Extract the (x, y) coordinate from the center of the cell holding the provided text.  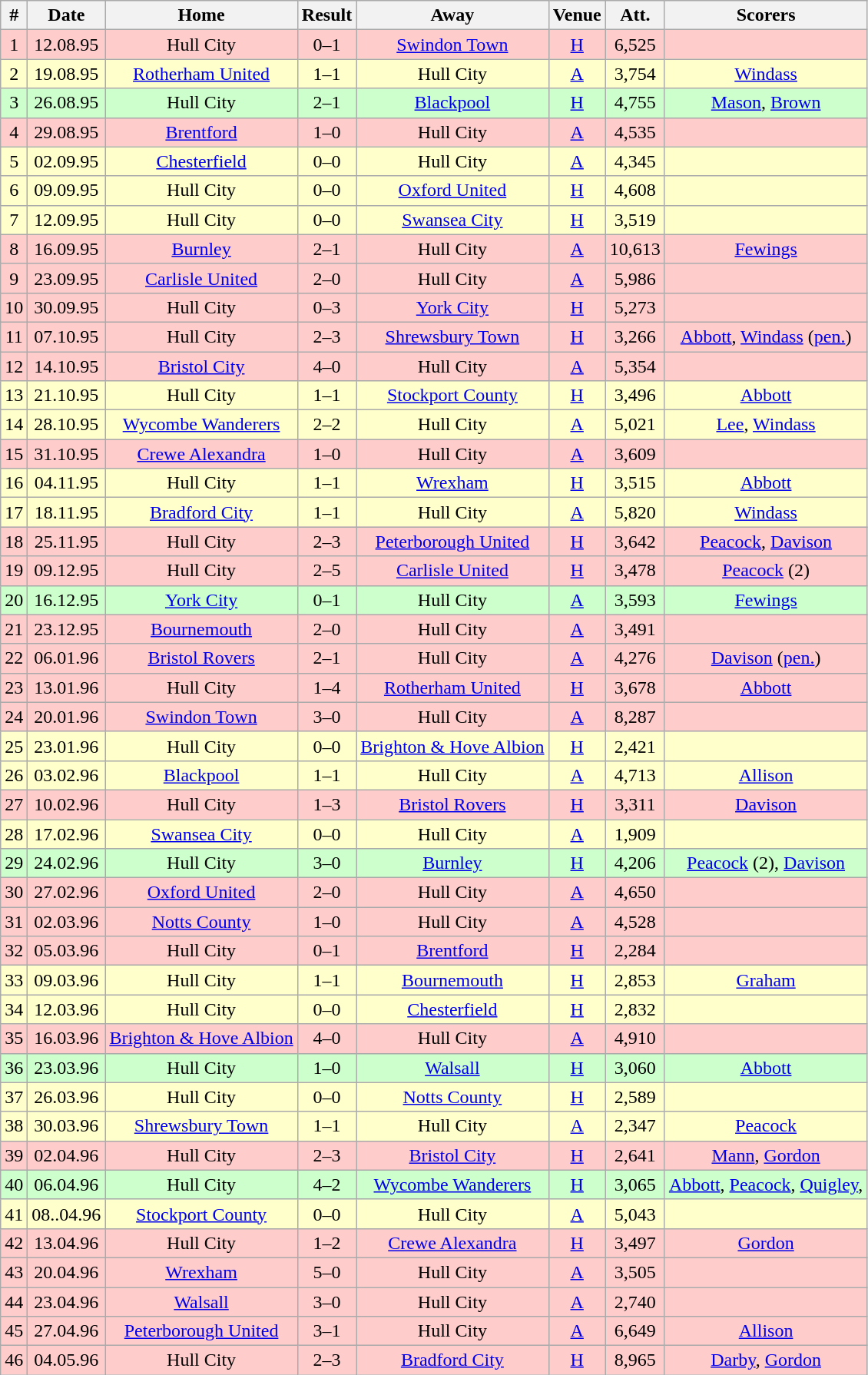
21 (14, 629)
Result (326, 15)
2,740 (634, 1302)
22 (14, 658)
31.10.95 (66, 454)
18 (14, 542)
Peacock (765, 1126)
3,593 (634, 600)
8 (14, 249)
34 (14, 1009)
3,491 (634, 629)
20.04.96 (66, 1272)
4,535 (634, 132)
23.12.95 (66, 629)
2,284 (634, 951)
5,273 (634, 307)
40 (14, 1184)
14.10.95 (66, 366)
2,832 (634, 1009)
05.03.96 (66, 951)
23 (14, 687)
37 (14, 1097)
32 (14, 951)
10 (14, 307)
3,519 (634, 220)
02.09.95 (66, 161)
13.04.96 (66, 1243)
08..04.96 (66, 1214)
3 (14, 103)
Date (66, 15)
1,909 (634, 833)
1–4 (326, 687)
23.09.95 (66, 278)
41 (14, 1214)
30.03.96 (66, 1126)
0–3 (326, 307)
13 (14, 396)
16.12.95 (66, 600)
16.09.95 (66, 249)
Abbott, Windass (pen.) (765, 336)
27.04.96 (66, 1331)
4,528 (634, 922)
4–2 (326, 1184)
4,755 (634, 103)
Davison (pen.) (765, 658)
5 (14, 161)
10,613 (634, 249)
5,820 (634, 512)
25.11.95 (66, 542)
3,478 (634, 571)
09.03.96 (66, 980)
Graham (765, 980)
11 (14, 336)
5,043 (634, 1214)
2,589 (634, 1097)
Att. (634, 15)
29.08.95 (66, 132)
4,345 (634, 161)
02.04.96 (66, 1155)
3,311 (634, 804)
8,965 (634, 1360)
4,713 (634, 775)
23.04.96 (66, 1302)
6,649 (634, 1331)
# (14, 15)
38 (14, 1126)
1 (14, 45)
06.01.96 (66, 658)
2,641 (634, 1155)
42 (14, 1243)
12 (14, 366)
Peacock, Davison (765, 542)
09.12.95 (66, 571)
6 (14, 191)
2 (14, 74)
04.05.96 (66, 1360)
2,421 (634, 746)
6,525 (634, 45)
03.02.96 (66, 775)
30.09.95 (66, 307)
19.08.95 (66, 74)
4,608 (634, 191)
3,678 (634, 687)
17 (14, 512)
3,515 (634, 483)
26 (14, 775)
5,354 (634, 366)
06.04.96 (66, 1184)
5–0 (326, 1272)
Home (201, 15)
13.01.96 (66, 687)
26.08.95 (66, 103)
1–2 (326, 1243)
20.01.96 (66, 717)
3,266 (634, 336)
Lee, Windass (765, 425)
3,609 (634, 454)
19 (14, 571)
4,910 (634, 1039)
24.02.96 (66, 863)
12.03.96 (66, 1009)
1–3 (326, 804)
23.03.96 (66, 1068)
2–2 (326, 425)
Davison (765, 804)
14 (14, 425)
33 (14, 980)
3,497 (634, 1243)
12.08.95 (66, 45)
Mason, Brown (765, 103)
3–1 (326, 1331)
4,650 (634, 893)
3,754 (634, 74)
46 (14, 1360)
36 (14, 1068)
44 (14, 1302)
Abbott, Peacock, Quigley, (765, 1184)
23.01.96 (66, 746)
28 (14, 833)
4 (14, 132)
39 (14, 1155)
45 (14, 1331)
3,065 (634, 1184)
43 (14, 1272)
3,642 (634, 542)
26.03.96 (66, 1097)
Darby, Gordon (765, 1360)
2–5 (326, 571)
Peacock (2) (765, 571)
29 (14, 863)
3,060 (634, 1068)
Away (452, 15)
16.03.96 (66, 1039)
Mann, Gordon (765, 1155)
31 (14, 922)
2,347 (634, 1126)
28.10.95 (66, 425)
15 (14, 454)
24 (14, 717)
4,276 (634, 658)
16 (14, 483)
04.11.95 (66, 483)
07.10.95 (66, 336)
7 (14, 220)
09.09.95 (66, 191)
02.03.96 (66, 922)
2,853 (634, 980)
35 (14, 1039)
18.11.95 (66, 512)
5,986 (634, 278)
10.02.96 (66, 804)
9 (14, 278)
3,496 (634, 396)
5,021 (634, 425)
Peacock (2), Davison (765, 863)
27 (14, 804)
25 (14, 746)
Venue (577, 15)
17.02.96 (66, 833)
8,287 (634, 717)
21.10.95 (66, 396)
30 (14, 893)
4,206 (634, 863)
3,505 (634, 1272)
20 (14, 600)
12.09.95 (66, 220)
27.02.96 (66, 893)
Gordon (765, 1243)
Scorers (765, 15)
